Locate the cell with the specified text and output its [x, y] center coordinate. 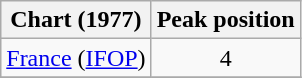
4 [226, 58]
Chart (1977) [76, 20]
Peak position [226, 20]
France (IFOP) [76, 58]
